Find where the given text appears and provide that cell's center as [x, y] coordinate. 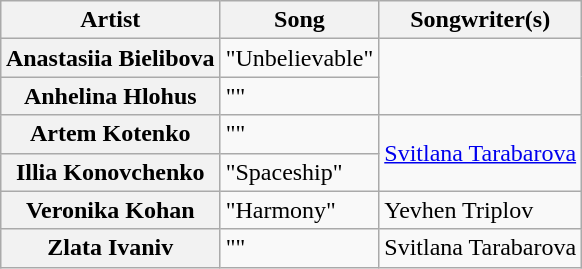
Songwriter(s) [480, 20]
Anastasiia Bielibova [110, 58]
"Harmony" [300, 210]
Artem Kotenko [110, 134]
Anhelina Hlohus [110, 96]
Artist [110, 20]
Yevhen Triplov [480, 210]
Zlata Ivaniv [110, 248]
Illia Konovchenko [110, 172]
Song [300, 20]
Veronika Kohan [110, 210]
"Unbelievable" [300, 58]
"Spaceship" [300, 172]
